Find where the given text appears and provide that cell's center as (X, Y) coordinate. 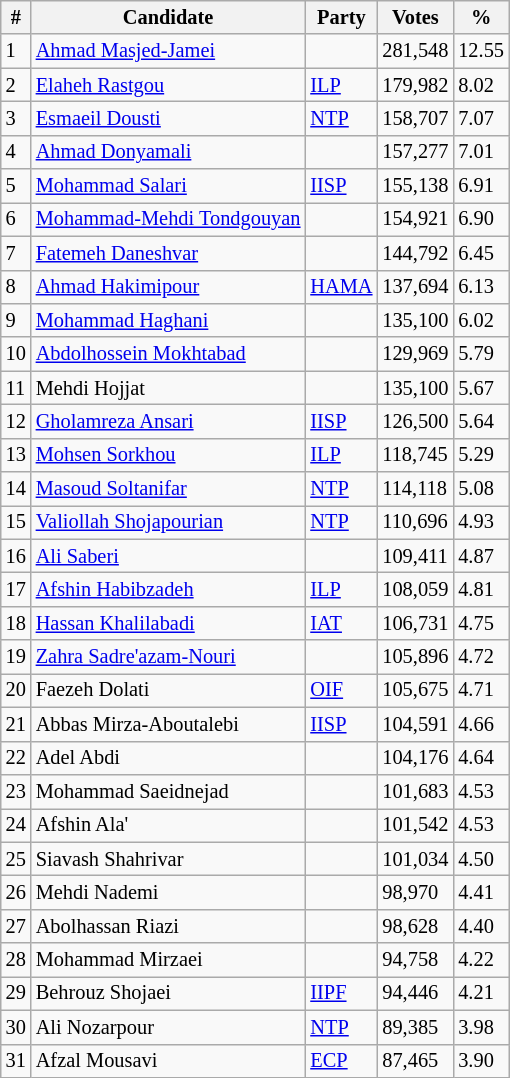
Faezeh Dolati (168, 690)
Party (341, 17)
IAT (341, 623)
3 (16, 118)
Votes (415, 17)
Gholamreza Ansari (168, 421)
6.90 (481, 219)
109,411 (415, 556)
6.45 (481, 253)
Mohammad Saeidnejad (168, 791)
Ali Nozarpour (168, 1027)
4.75 (481, 623)
98,970 (415, 892)
105,675 (415, 690)
31 (16, 1061)
7 (16, 253)
110,696 (415, 522)
Behrouz Shojaei (168, 993)
HAMA (341, 287)
89,385 (415, 1027)
126,500 (415, 421)
98,628 (415, 926)
Ahmad Donyamali (168, 152)
179,982 (415, 85)
101,683 (415, 791)
Adel Abdi (168, 758)
4.66 (481, 724)
94,446 (415, 993)
104,591 (415, 724)
28 (16, 960)
4.81 (481, 589)
24 (16, 825)
101,034 (415, 859)
Candidate (168, 17)
16 (16, 556)
7.01 (481, 152)
10 (16, 354)
15 (16, 522)
7.07 (481, 118)
101,542 (415, 825)
Mohammad-Mehdi Tondgouyan (168, 219)
281,548 (415, 51)
Mehdi Nademi (168, 892)
118,745 (415, 455)
3.90 (481, 1061)
4.50 (481, 859)
4.21 (481, 993)
Fatemeh Daneshvar (168, 253)
21 (16, 724)
Hassan Khalilabadi (168, 623)
Zahra Sadre'azam-Nouri (168, 657)
157,277 (415, 152)
154,921 (415, 219)
4 (16, 152)
4.72 (481, 657)
4.93 (481, 522)
5.29 (481, 455)
Ali Saberi (168, 556)
4.41 (481, 892)
OIF (341, 690)
Mohammad Salari (168, 186)
30 (16, 1027)
Mohammad Mirzaei (168, 960)
4.64 (481, 758)
6.13 (481, 287)
8.02 (481, 85)
6 (16, 219)
106,731 (415, 623)
4.87 (481, 556)
5.64 (481, 421)
11 (16, 388)
Elaheh Rastgou (168, 85)
5 (16, 186)
Siavash Shahrivar (168, 859)
Ahmad Masjed-Jamei (168, 51)
4.40 (481, 926)
Afshin Habibzadeh (168, 589)
4.71 (481, 690)
4.22 (481, 960)
Mohammad Haghani (168, 320)
29 (16, 993)
25 (16, 859)
18 (16, 623)
158,707 (415, 118)
20 (16, 690)
6.91 (481, 186)
13 (16, 455)
27 (16, 926)
23 (16, 791)
17 (16, 589)
108,059 (415, 589)
Valiollah Shojapourian (168, 522)
155,138 (415, 186)
94,758 (415, 960)
5.67 (481, 388)
Abbas Mirza-Aboutalebi (168, 724)
144,792 (415, 253)
Abdolhossein Mokhtabad (168, 354)
3.98 (481, 1027)
2 (16, 85)
# (16, 17)
Ahmad Hakimipour (168, 287)
105,896 (415, 657)
5.79 (481, 354)
Afshin Ala' (168, 825)
6.02 (481, 320)
5.08 (481, 489)
104,176 (415, 758)
8 (16, 287)
12 (16, 421)
87,465 (415, 1061)
Esmaeil Dousti (168, 118)
9 (16, 320)
ECP (341, 1061)
12.55 (481, 51)
IIPF (341, 993)
Abolhassan Riazi (168, 926)
Afzal Mousavi (168, 1061)
Mehdi Hojjat (168, 388)
Masoud Soltanifar (168, 489)
1 (16, 51)
137,694 (415, 287)
14 (16, 489)
19 (16, 657)
Mohsen Sorkhou (168, 455)
26 (16, 892)
22 (16, 758)
129,969 (415, 354)
114,118 (415, 489)
% (481, 17)
